Pinpoint the cell where the given text exists, returning its (X, Y) midpoint coordinate. 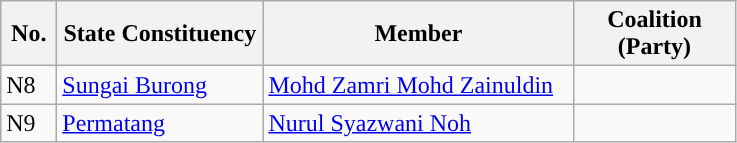
Member (418, 34)
N9 (29, 123)
Sungai Burong (160, 85)
N8 (29, 85)
Mohd Zamri Mohd Zainuldin (418, 85)
Nurul Syazwani Noh (418, 123)
Coalition (Party) (654, 34)
State Constituency (160, 34)
Permatang (160, 123)
No. (29, 34)
